Search for the cell housing the specified text and yield its (x, y) center coordinate. 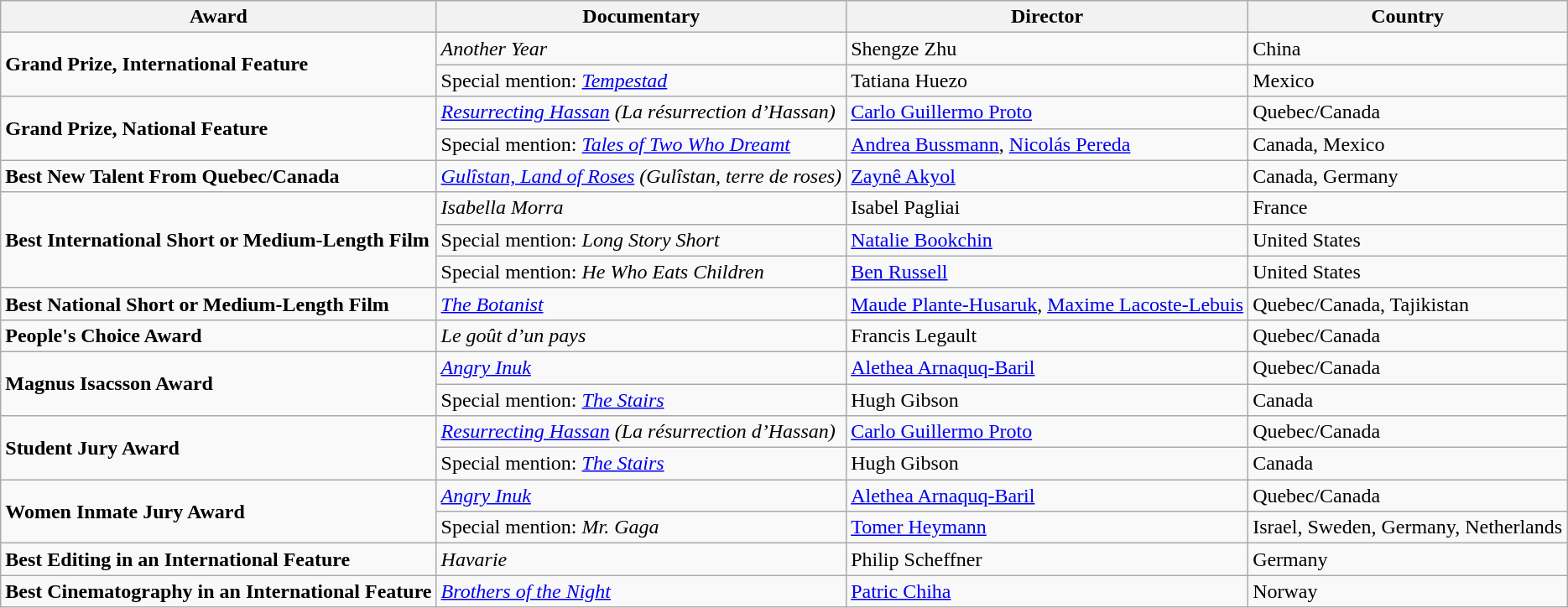
Canada, Mexico (1408, 144)
Germany (1408, 559)
Francis Legault (1047, 335)
Award (218, 17)
Isabel Pagliai (1047, 208)
Ben Russell (1047, 272)
Israel, Sweden, Germany, Netherlands (1408, 527)
Norway (1408, 591)
Gulîstan, Land of Roses (Gulîstan, terre de roses) (641, 176)
Special mention: Mr. Gaga (641, 527)
Women Inmate Jury Award (218, 512)
Special mention: Tempestad (641, 81)
Brothers of the Night (641, 591)
Natalie Bookchin (1047, 240)
Student Jury Award (218, 448)
Best National Short or Medium-Length Film (218, 304)
France (1408, 208)
Tatiana Huezo (1047, 81)
Patric Chiha (1047, 591)
Isabella Morra (641, 208)
Another Year (641, 49)
Andrea Bussmann, Nicolás Pereda (1047, 144)
Havarie (641, 559)
Grand Prize, National Feature (218, 128)
Best International Short or Medium-Length Film (218, 240)
Mexico (1408, 81)
Special mention: He Who Eats Children (641, 272)
Tomer Heymann (1047, 527)
China (1408, 49)
Philip Scheffner (1047, 559)
The Botanist (641, 304)
People's Choice Award (218, 335)
Quebec/Canada, Tajikistan (1408, 304)
Director (1047, 17)
Grand Prize, International Feature (218, 65)
Magnus Isacsson Award (218, 383)
Special mention: Long Story Short (641, 240)
Shengze Zhu (1047, 49)
Zaynê Akyol (1047, 176)
Documentary (641, 17)
Canada, Germany (1408, 176)
Best Cinematography in an International Feature (218, 591)
Maude Plante-Husaruk, Maxime Lacoste-Lebuis (1047, 304)
Best New Talent From Quebec/Canada (218, 176)
Le goût d’un pays (641, 335)
Country (1408, 17)
Special mention: Tales of Two Who Dreamt (641, 144)
Best Editing in an International Feature (218, 559)
